Identify which cell holds the provided text, then report its [x, y] central coordinate. 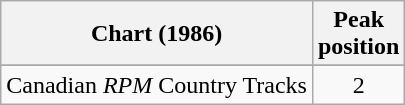
Peakposition [358, 34]
2 [358, 85]
Canadian RPM Country Tracks [157, 85]
Chart (1986) [157, 34]
